Determine the [x, y] coordinate at the center of the cell enclosing the given text.  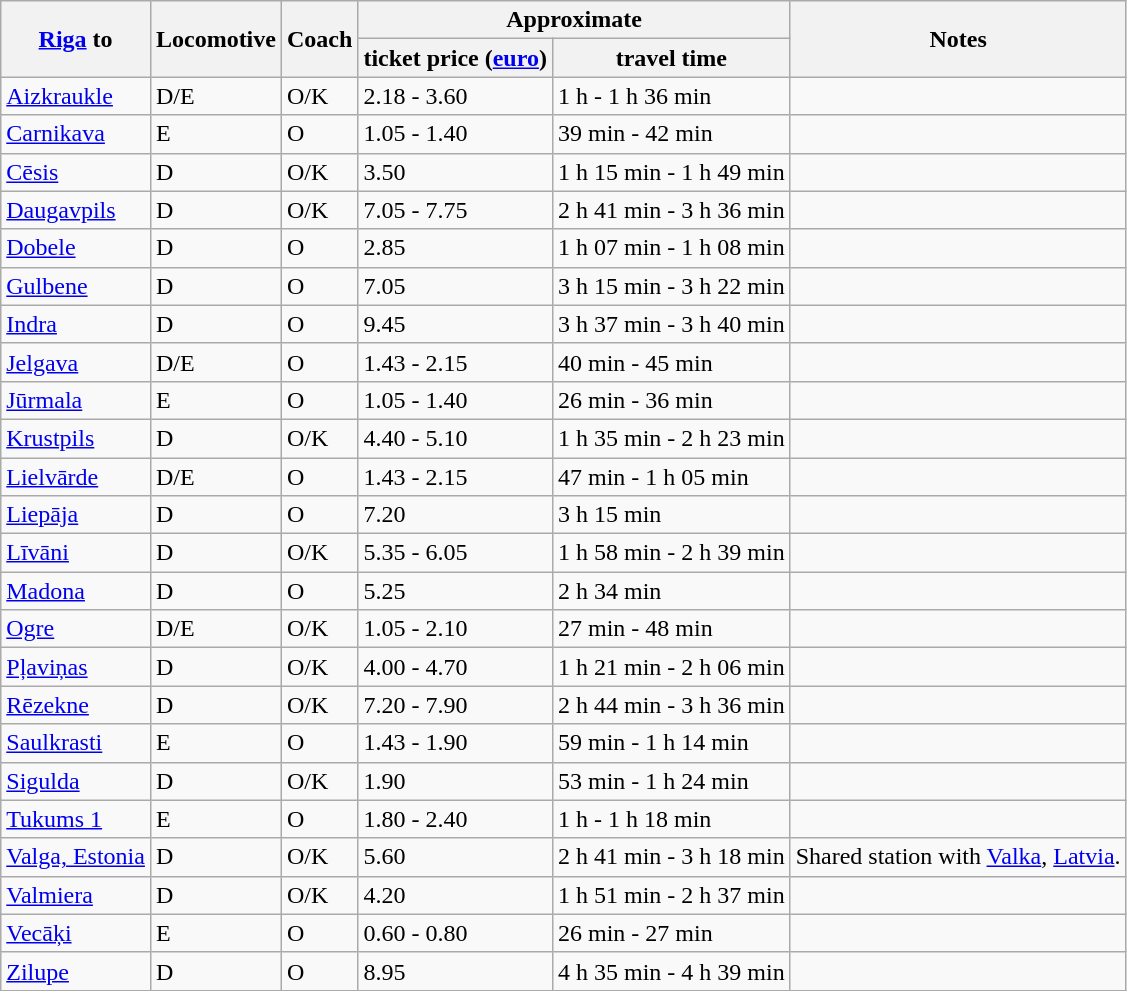
Indra [76, 324]
53 min - 1 h 24 min [671, 781]
1 h 35 min - 2 h 23 min [671, 438]
Valmiera [76, 895]
Gulbene [76, 286]
26 min - 36 min [671, 400]
Vecāķi [76, 933]
Lielvārde [76, 477]
Dobele [76, 248]
4.40 - 5.10 [456, 438]
Coach [319, 39]
5.60 [456, 857]
7.05 - 7.75 [456, 210]
8.95 [456, 971]
1 h 07 min - 1 h 08 min [671, 248]
1 h 58 min - 2 h 39 min [671, 553]
39 min - 42 min [671, 134]
Valga, Estonia [76, 857]
7.20 - 7.90 [456, 705]
Carnikava [76, 134]
4 h 35 min - 4 h 39 min [671, 971]
7.20 [456, 515]
59 min - 1 h 14 min [671, 743]
Approximate [574, 20]
Rēzekne [76, 705]
1.43 - 1.90 [456, 743]
2 h 41 min - 3 h 18 min [671, 857]
3.50 [456, 172]
1 h - 1 h 18 min [671, 819]
Shared station with Valka, Latvia. [958, 857]
Daugavpils [76, 210]
2.18 - 3.60 [456, 96]
3 h 15 min - 3 h 22 min [671, 286]
Aizkraukle [76, 96]
1 h 21 min - 2 h 06 min [671, 667]
Krustpils [76, 438]
Pļaviņas [76, 667]
Riga to [76, 39]
1.05 - 2.10 [456, 629]
5.25 [456, 591]
5.35 - 6.05 [456, 553]
3 h 15 min [671, 515]
Madona [76, 591]
4.00 - 4.70 [456, 667]
travel time [671, 58]
1 h - 1 h 36 min [671, 96]
Sigulda [76, 781]
Liepāja [76, 515]
ticket price (euro) [456, 58]
Saulkrasti [76, 743]
0.60 - 0.80 [456, 933]
9.45 [456, 324]
4.20 [456, 895]
27 min - 48 min [671, 629]
Tukums 1 [76, 819]
Locomotive [216, 39]
2.85 [456, 248]
Notes [958, 39]
2 h 34 min [671, 591]
3 h 37 min - 3 h 40 min [671, 324]
Cēsis [76, 172]
1 h 15 min - 1 h 49 min [671, 172]
Līvāni [76, 553]
2 h 41 min - 3 h 36 min [671, 210]
40 min - 45 min [671, 362]
Jūrmala [76, 400]
Jelgava [76, 362]
1.80 - 2.40 [456, 819]
26 min - 27 min [671, 933]
2 h 44 min - 3 h 36 min [671, 705]
47 min - 1 h 05 min [671, 477]
7.05 [456, 286]
1.90 [456, 781]
1 h 51 min - 2 h 37 min [671, 895]
Ogre [76, 629]
Zilupe [76, 971]
